Provide the (x, y) coordinate of the cell's center where the given text is located.  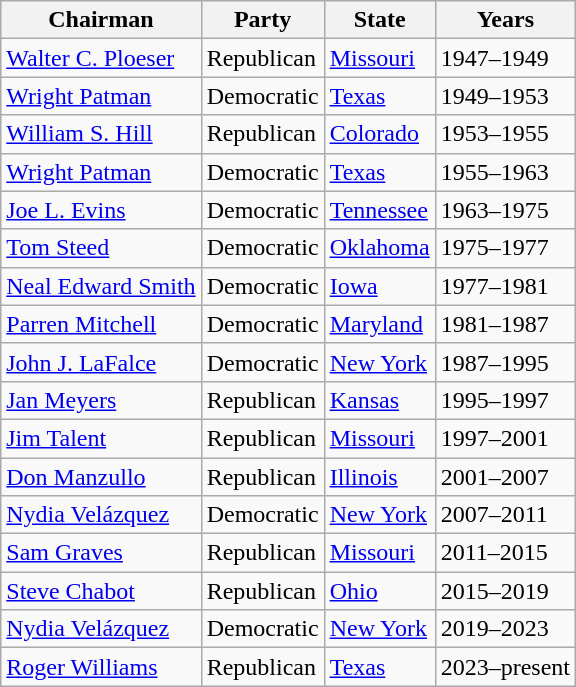
Joe L. Evins (101, 210)
2015–2019 (505, 591)
Steve Chabot (101, 591)
Roger Williams (101, 667)
Parren Mitchell (101, 324)
1981–1987 (505, 324)
Tennessee (380, 210)
Walter C. Ploeser (101, 58)
Ohio (380, 591)
Illinois (380, 477)
2019–2023 (505, 629)
Kansas (380, 400)
Jim Talent (101, 438)
Tom Steed (101, 248)
Neal Edward Smith (101, 286)
1953–1955 (505, 134)
1975–1977 (505, 248)
1947–1949 (505, 58)
2011–2015 (505, 553)
1987–1995 (505, 362)
William S. Hill (101, 134)
1949–1953 (505, 96)
Party (262, 20)
1955–1963 (505, 172)
2001–2007 (505, 477)
State (380, 20)
Jan Meyers (101, 400)
1995–1997 (505, 400)
2023–present (505, 667)
2007–2011 (505, 515)
Chairman (101, 20)
1963–1975 (505, 210)
1997–2001 (505, 438)
Oklahoma (380, 248)
1977–1981 (505, 286)
Iowa (380, 286)
Don Manzullo (101, 477)
Colorado (380, 134)
Sam Graves (101, 553)
John J. LaFalce (101, 362)
Years (505, 20)
Maryland (380, 324)
